Search for the cell housing the specified text and yield its [x, y] center coordinate. 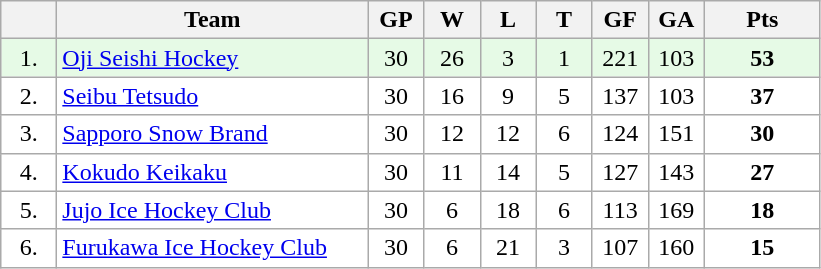
Furukawa Ice Hockey Club [212, 248]
GA [676, 20]
16 [452, 96]
143 [676, 172]
11 [452, 172]
124 [620, 134]
26 [452, 58]
Oji Seishi Hockey [212, 58]
Team [212, 20]
3. [29, 134]
1 [564, 58]
221 [620, 58]
Jujo Ice Hockey Club [212, 210]
53 [762, 58]
W [452, 20]
Sapporo Snow Brand [212, 134]
27 [762, 172]
107 [620, 248]
15 [762, 248]
21 [508, 248]
Kokudo Keikaku [212, 172]
1. [29, 58]
L [508, 20]
GF [620, 20]
113 [620, 210]
9 [508, 96]
Seibu Tetsudo [212, 96]
160 [676, 248]
127 [620, 172]
4. [29, 172]
14 [508, 172]
37 [762, 96]
Pts [762, 20]
5. [29, 210]
GP [396, 20]
6. [29, 248]
T [564, 20]
169 [676, 210]
137 [620, 96]
151 [676, 134]
2. [29, 96]
